Detect which cell encompasses the target text, then output its (X, Y) center coordinate. 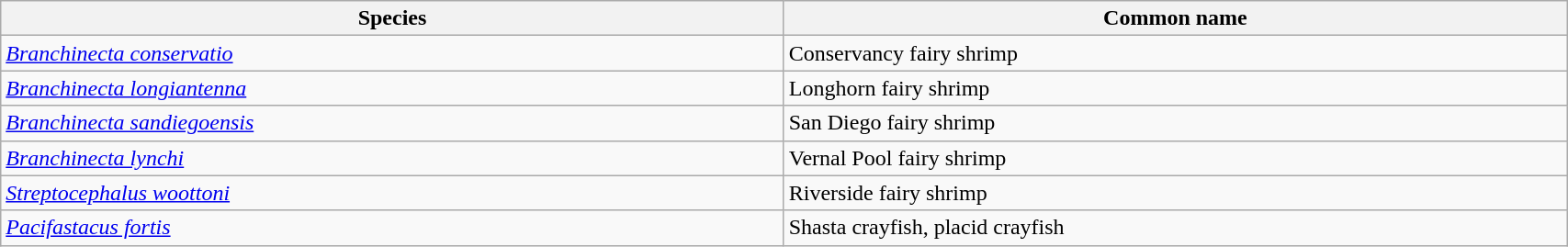
Branchinecta sandiegoensis (392, 123)
Shasta crayfish, placid crayfish (1175, 228)
Branchinecta lynchi (392, 158)
Vernal Pool fairy shrimp (1175, 158)
Streptocephalus woottoni (392, 193)
Pacifastacus fortis (392, 228)
Longhorn fairy shrimp (1175, 88)
Riverside fairy shrimp (1175, 193)
Common name (1175, 18)
Species (392, 18)
San Diego fairy shrimp (1175, 123)
Branchinecta longiantenna (392, 88)
Conservancy fairy shrimp (1175, 53)
Branchinecta conservatio (392, 53)
